Capture the cell that displays the provided text and extract its [X, Y] central coordinate. 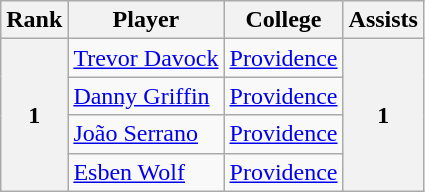
Player [146, 20]
Esben Wolf [146, 172]
Danny Griffin [146, 96]
João Serrano [146, 134]
Trevor Davock [146, 58]
Rank [34, 20]
College [284, 20]
Assists [383, 20]
